Locate the cell with the specified text and output its (x, y) center coordinate. 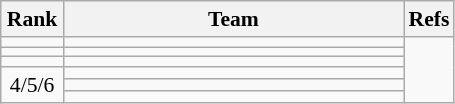
Refs (430, 19)
Team (233, 19)
Rank (32, 19)
4/5/6 (32, 85)
